Provide the (X, Y) coordinate of the cell's center where the given text is located.  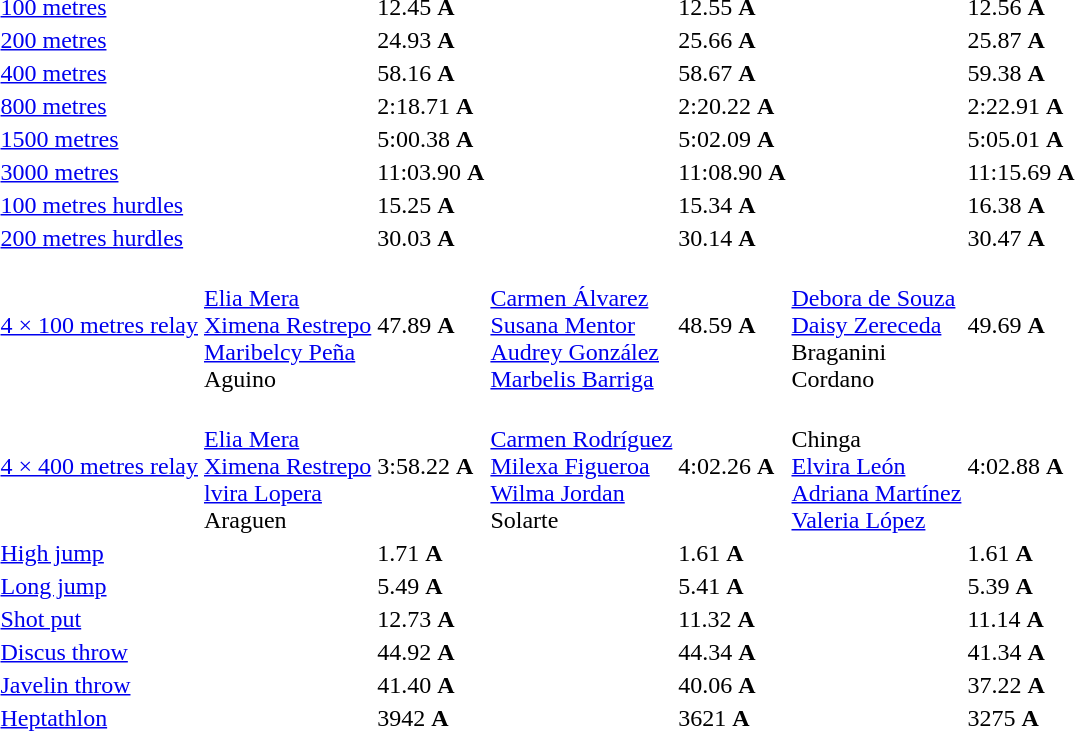
30.14 A (732, 238)
1.61 A (732, 553)
58.16 A (431, 73)
3:58.22 A (431, 466)
47.89 A (431, 325)
15.34 A (732, 205)
41.40 A (431, 685)
58.67 A (732, 73)
11:03.90 A (431, 172)
5:02.09 A (732, 139)
ChingaElvira LeónAdriana MartínezValeria López (876, 466)
1.71 A (431, 553)
2:18.71 A (431, 106)
Elia MeraXimena RestrepoMaribelcy PeñaAguino (287, 325)
44.92 A (431, 652)
Debora de SouzaDaisy ZerecedaBraganiniCordano (876, 325)
5.49 A (431, 586)
12.73 A (431, 619)
24.93 A (431, 40)
Carmen RodríguezMilexa FigueroaWilma JordanSolarte (582, 466)
4:02.26 A (732, 466)
5:00.38 A (431, 139)
30.03 A (431, 238)
2:20.22 A (732, 106)
11:08.90 A (732, 172)
40.06 A (732, 685)
Carmen ÁlvarezSusana MentorAudrey GonzálezMarbelis Barriga (582, 325)
25.66 A (732, 40)
15.25 A (431, 205)
Elia MeraXimena Restrepolvira LoperaAraguen (287, 466)
48.59 A (732, 325)
11.32 A (732, 619)
44.34 A (732, 652)
5.41 A (732, 586)
